Identify which cell holds the provided text, then report its (x, y) central coordinate. 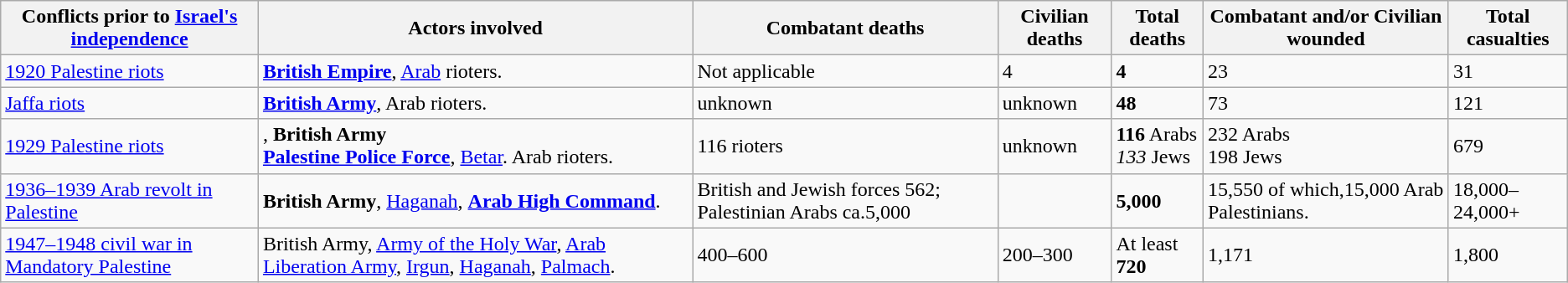
British and Jewish forces 562; Palestinian Arabs ca.5,000 (845, 201)
Jaffa riots (130, 103)
Civilian deaths (1055, 28)
31 (1508, 71)
Actors involved (475, 28)
18,000–24,000+ (1508, 201)
At least 720 (1158, 255)
British Army, Arab rioters. (475, 103)
679 (1508, 146)
23 (1325, 71)
1,800 (1508, 255)
15,550 of which,15,000 Arab Palestinians. (1325, 201)
73 (1325, 103)
Total deaths (1158, 28)
116 rioters (845, 146)
200–300 (1055, 255)
48 (1158, 103)
British Army, Army of the Holy War, Arab Liberation Army, Irgun, Haganah, Palmach. (475, 255)
116 Arabs 133 Jews (1158, 146)
232 Arabs 198 Jews (1325, 146)
5,000 (1158, 201)
British Army, Haganah, Arab High Command. (475, 201)
Combatant deaths (845, 28)
121 (1508, 103)
British Empire, Arab rioters. (475, 71)
Combatant and/or Civilian wounded (1325, 28)
Total casualties (1508, 28)
1920 Palestine riots (130, 71)
Not applicable (845, 71)
Conflicts prior to Israel's independence (130, 28)
, British ArmyPalestine Police Force, Betar. Arab rioters. (475, 146)
1929 Palestine riots (130, 146)
1947–1948 civil war in Mandatory Palestine (130, 255)
1,171 (1325, 255)
400–600 (845, 255)
1936–1939 Arab revolt in Palestine (130, 201)
